Find where the given text appears and provide that cell's center as (X, Y) coordinate. 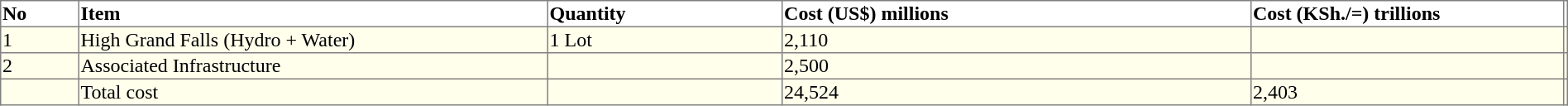
No (40, 14)
1 (40, 40)
2,403 (1408, 92)
2 (40, 66)
2,500 (1017, 66)
Quantity (665, 14)
2,110 (1017, 40)
24,524 (1017, 92)
Cost (US$) millions (1017, 14)
Cost (KSh./=) trillions (1408, 14)
Item (313, 14)
1 Lot (665, 40)
High Grand Falls (Hydro + Water) (313, 40)
Total cost (313, 92)
Associated Infrastructure (313, 66)
